Return the [X, Y] coordinate for the center point of the cell that contains the specified text.  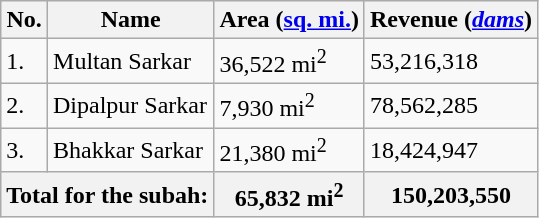
78,562,285 [450, 106]
1. [24, 62]
2. [24, 106]
3. [24, 150]
150,203,550 [450, 194]
Multan Sarkar [131, 62]
Total for the subah: [108, 194]
Bhakkar Sarkar [131, 150]
Area (sq. mi.) [290, 20]
21,380 mi2 [290, 150]
Name [131, 20]
No. [24, 20]
65,832 mi2 [290, 194]
53,216,318 [450, 62]
Revenue (dams) [450, 20]
7,930 mi2 [290, 106]
18,424,947 [450, 150]
Dipalpur Sarkar [131, 106]
36,522 mi2 [290, 62]
